Pinpoint the cell where the given text exists, returning its [X, Y] midpoint coordinate. 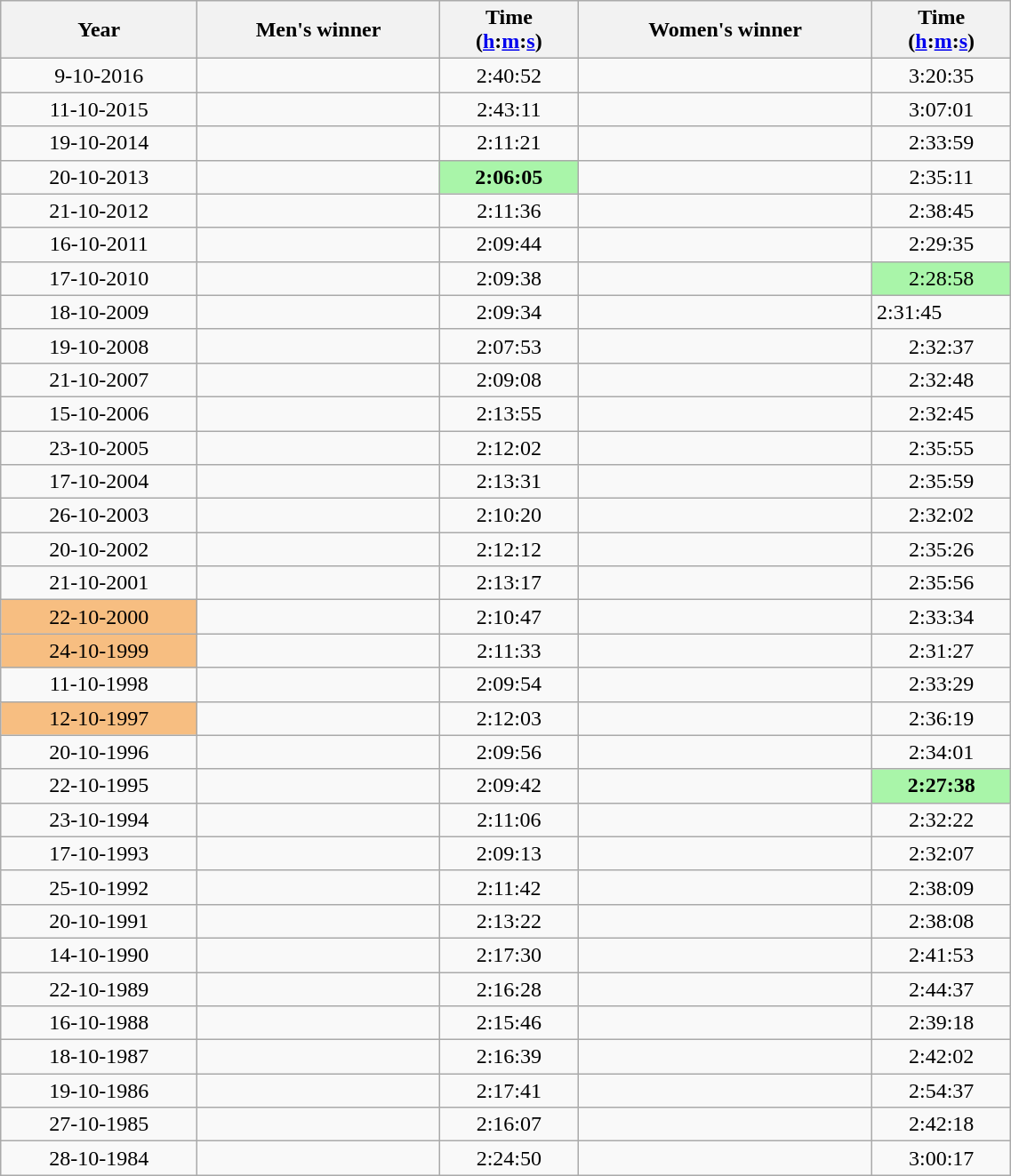
2:09:34 [509, 312]
2:12:02 [509, 447]
2:28:58 [941, 278]
2:16:07 [509, 1124]
14-10-1990 [100, 955]
2:33:29 [941, 684]
2:11:36 [509, 211]
2:44:37 [941, 989]
2:09:13 [509, 853]
19-10-2014 [100, 143]
11-10-1998 [100, 684]
2:32:37 [941, 346]
21-10-2001 [100, 583]
2:35:55 [941, 447]
2:09:44 [509, 244]
2:36:19 [941, 718]
2:09:42 [509, 786]
2:16:39 [509, 1057]
2:09:54 [509, 684]
2:43:11 [509, 109]
11-10-2015 [100, 109]
2:07:53 [509, 346]
20-10-2013 [100, 177]
20-10-1996 [100, 752]
22-10-1995 [100, 786]
2:11:42 [509, 887]
23-10-2005 [100, 447]
2:54:37 [941, 1091]
2:27:38 [941, 786]
2:38:09 [941, 887]
17-10-2004 [100, 482]
2:32:45 [941, 413]
24-10-1999 [100, 651]
2:40:52 [509, 76]
Year [100, 30]
26-10-2003 [100, 516]
2:06:05 [509, 177]
2:34:01 [941, 752]
12-10-1997 [100, 718]
2:38:08 [941, 921]
19-10-1986 [100, 1091]
Women's winner [726, 30]
2:33:59 [941, 143]
3:00:17 [941, 1158]
2:35:11 [941, 177]
16-10-1988 [100, 1023]
3:20:35 [941, 76]
21-10-2012 [100, 211]
2:13:31 [509, 482]
25-10-1992 [100, 887]
21-10-2007 [100, 380]
2:42:18 [941, 1124]
2:12:03 [509, 718]
18-10-1987 [100, 1057]
27-10-1985 [100, 1124]
2:17:30 [509, 955]
2:35:59 [941, 482]
2:11:06 [509, 820]
2:11:33 [509, 651]
2:42:02 [941, 1057]
17-10-1993 [100, 853]
2:38:45 [941, 211]
15-10-2006 [100, 413]
2:41:53 [941, 955]
17-10-2010 [100, 278]
2:17:41 [509, 1091]
2:11:21 [509, 143]
2:32:48 [941, 380]
2:13:17 [509, 583]
20-10-1991 [100, 921]
23-10-1994 [100, 820]
2:10:47 [509, 617]
2:16:28 [509, 989]
2:09:08 [509, 380]
2:15:46 [509, 1023]
9-10-2016 [100, 76]
2:32:02 [941, 516]
19-10-2008 [100, 346]
2:31:45 [941, 312]
2:29:35 [941, 244]
20-10-2002 [100, 549]
2:09:38 [509, 278]
2:35:26 [941, 549]
22-10-2000 [100, 617]
3:07:01 [941, 109]
22-10-1989 [100, 989]
28-10-1984 [100, 1158]
2:09:56 [509, 752]
2:10:20 [509, 516]
Men's winner [318, 30]
2:33:34 [941, 617]
2:13:22 [509, 921]
2:24:50 [509, 1158]
16-10-2011 [100, 244]
2:32:07 [941, 853]
2:12:12 [509, 549]
2:13:55 [509, 413]
2:31:27 [941, 651]
2:39:18 [941, 1023]
18-10-2009 [100, 312]
2:35:56 [941, 583]
2:32:22 [941, 820]
